Extract the (x, y) coordinate from the center of the cell holding the provided text.  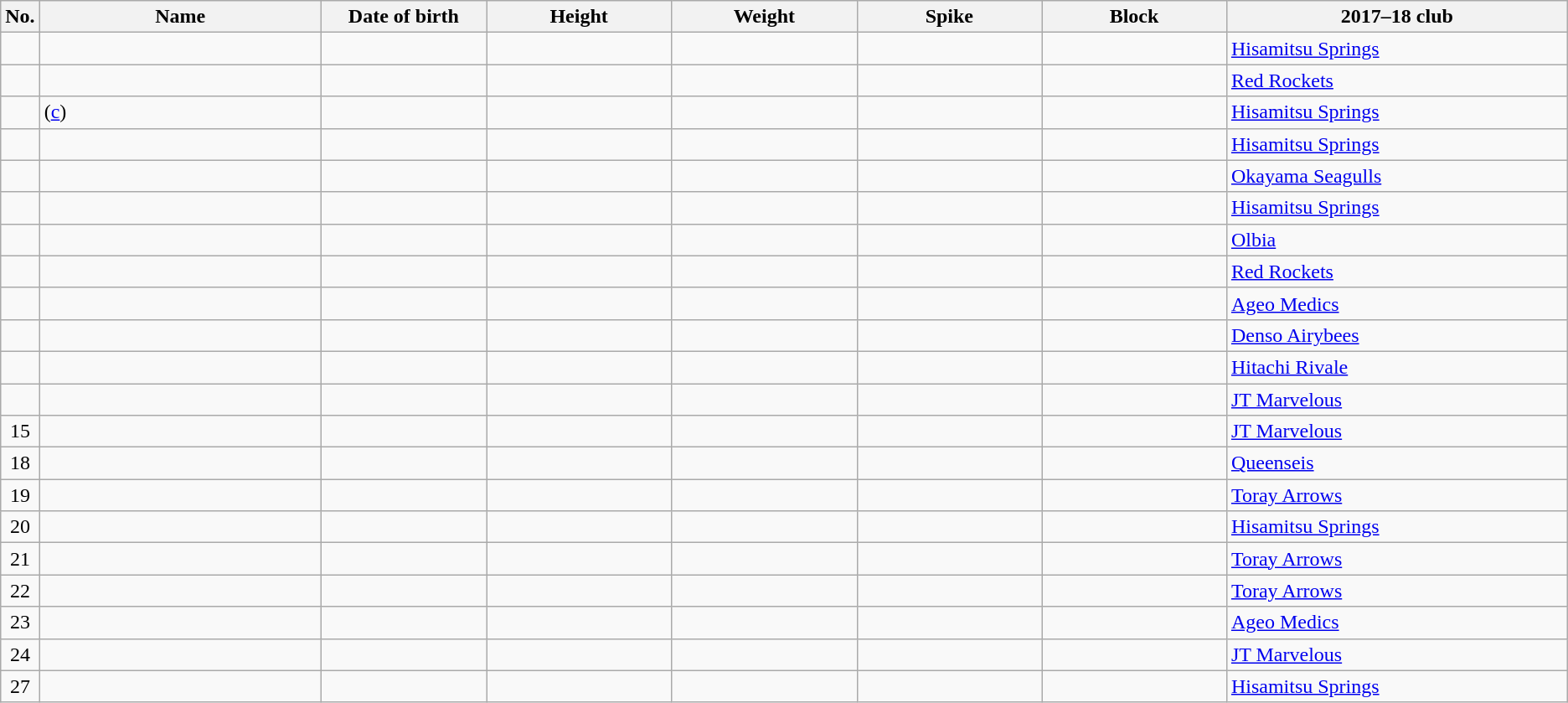
Block (1134, 17)
Queenseis (1397, 463)
Denso Airybees (1397, 335)
Weight (764, 17)
No. (20, 17)
18 (20, 463)
21 (20, 559)
(c) (180, 112)
Spike (950, 17)
Date of birth (404, 17)
Height (580, 17)
22 (20, 591)
20 (20, 527)
23 (20, 623)
27 (20, 686)
Hitachi Rivale (1397, 367)
24 (20, 654)
Okayama Seagulls (1397, 176)
Olbia (1397, 240)
19 (20, 495)
Name (180, 17)
2017–18 club (1397, 17)
15 (20, 432)
